Locate the cell with the specified text and output its [X, Y] center coordinate. 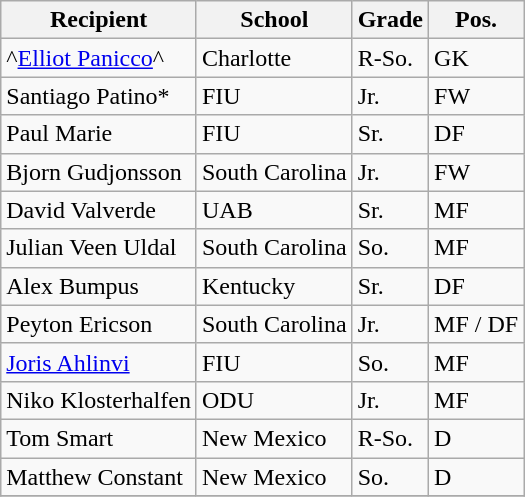
ODU [274, 400]
GK [476, 58]
Julian Veen Uldal [99, 248]
^Elliot Panicco^ [99, 58]
Alex Bumpus [99, 286]
Santiago Patino* [99, 96]
Bjorn Gudjonsson [99, 172]
UAB [274, 210]
Recipient [99, 20]
Tom Smart [99, 438]
MF / DF [476, 324]
Niko Klosterhalfen [99, 400]
School [274, 20]
Peyton Ericson [99, 324]
Kentucky [274, 286]
Paul Marie [99, 134]
Grade [390, 20]
David Valverde [99, 210]
Charlotte [274, 58]
Joris Ahlinvi [99, 362]
Matthew Constant [99, 477]
Pos. [476, 20]
